Provide the [X, Y] coordinate of the cell's center where the given text is located.  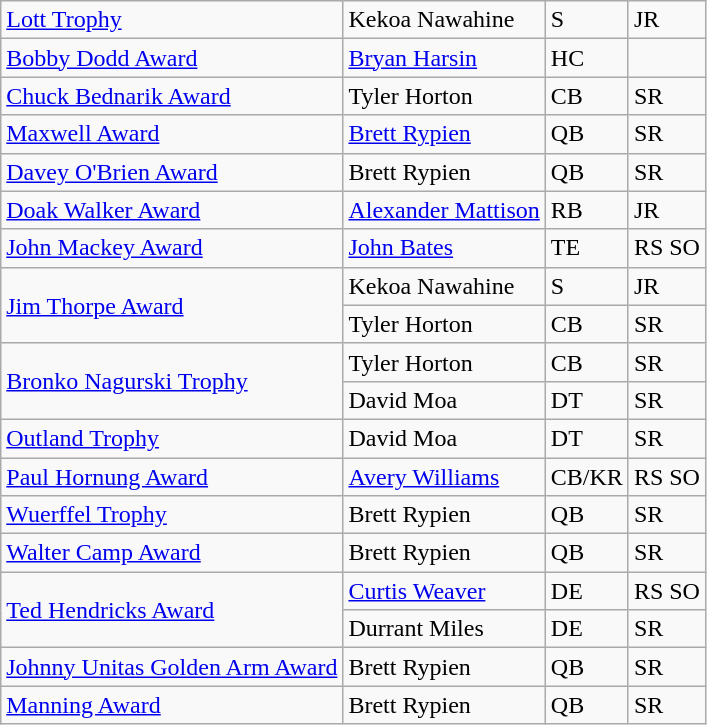
TE [586, 248]
Manning Award [172, 705]
Avery Williams [444, 477]
Ted Hendricks Award [172, 610]
Paul Hornung Award [172, 477]
Johnny Unitas Golden Arm Award [172, 667]
Walter Camp Award [172, 553]
Outland Trophy [172, 438]
John Bates [444, 248]
Chuck Bednarik Award [172, 96]
Bobby Dodd Award [172, 58]
Alexander Mattison [444, 210]
Davey O'Brien Award [172, 172]
John Mackey Award [172, 248]
Lott Trophy [172, 20]
Wuerffel Trophy [172, 515]
Jim Thorpe Award [172, 305]
Bryan Harsin [444, 58]
Bronko Nagurski Trophy [172, 381]
CB/KR [586, 477]
Curtis Weaver [444, 591]
HC [586, 58]
Doak Walker Award [172, 210]
Maxwell Award [172, 134]
RB [586, 210]
Durrant Miles [444, 629]
